Scan for the cell matching the given text and deliver its (X, Y) coordinate at center. 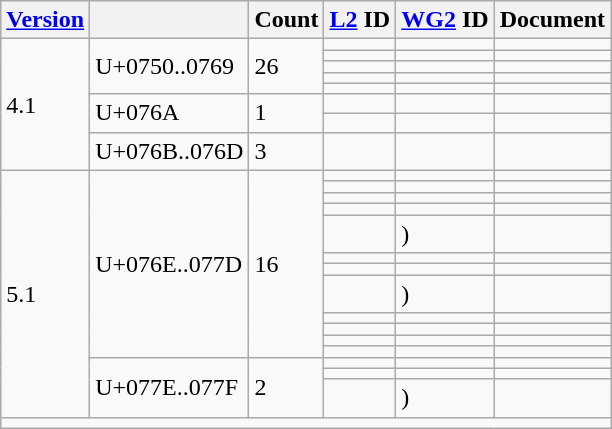
U+076E..077D (170, 264)
U+077E..077F (170, 387)
U+076B..076D (170, 151)
U+0750..0769 (170, 66)
26 (286, 66)
4.1 (46, 104)
Version (46, 20)
1 (286, 113)
3 (286, 151)
Document (552, 20)
U+076A (170, 113)
5.1 (46, 294)
L2 ID (360, 20)
16 (286, 264)
2 (286, 387)
Count (286, 20)
WG2 ID (445, 20)
